Output the [X, Y] coordinate of the center of the cell containing the given text.  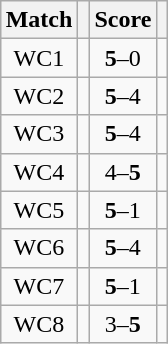
5–0 [123, 58]
WC1 [39, 58]
WC2 [39, 96]
WC7 [39, 286]
Score [123, 20]
WC4 [39, 172]
WC3 [39, 134]
WC6 [39, 248]
4–5 [123, 172]
3–5 [123, 324]
Match [39, 20]
WC8 [39, 324]
WC5 [39, 210]
